Detect which cell encompasses the target text, then output its (x, y) center coordinate. 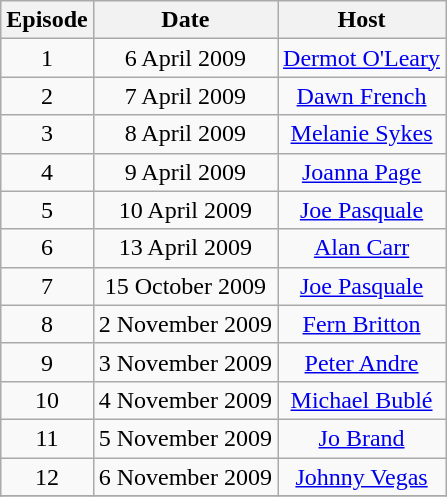
5 (47, 210)
10 April 2009 (185, 210)
15 October 2009 (185, 286)
9 (47, 362)
4 November 2009 (185, 400)
Peter Andre (362, 362)
13 April 2009 (185, 248)
9 April 2009 (185, 172)
Joanna Page (362, 172)
8 (47, 324)
6 April 2009 (185, 58)
1 (47, 58)
Episode (47, 20)
Alan Carr (362, 248)
Fern Britton (362, 324)
3 (47, 134)
12 (47, 477)
3 November 2009 (185, 362)
Michael Bublé (362, 400)
2 (47, 96)
Melanie Sykes (362, 134)
Johnny Vegas (362, 477)
6 November 2009 (185, 477)
2 November 2009 (185, 324)
Host (362, 20)
7 April 2009 (185, 96)
8 April 2009 (185, 134)
7 (47, 286)
Dermot O'Leary (362, 58)
4 (47, 172)
Date (185, 20)
Dawn French (362, 96)
11 (47, 438)
10 (47, 400)
Jo Brand (362, 438)
5 November 2009 (185, 438)
6 (47, 248)
